Search for the cell housing the specified text and yield its (x, y) center coordinate. 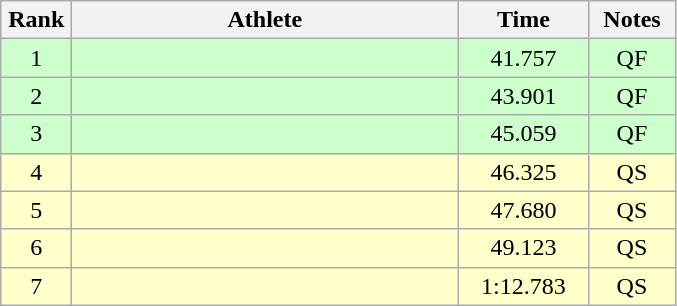
6 (36, 248)
49.123 (524, 248)
1:12.783 (524, 286)
47.680 (524, 210)
3 (36, 134)
Athlete (265, 20)
43.901 (524, 96)
2 (36, 96)
46.325 (524, 172)
5 (36, 210)
45.059 (524, 134)
7 (36, 286)
4 (36, 172)
Time (524, 20)
Notes (632, 20)
1 (36, 58)
Rank (36, 20)
41.757 (524, 58)
